Return the (x, y) coordinate for the center point of the cell that contains the specified text.  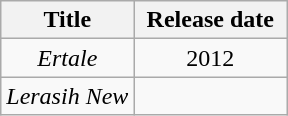
2012 (210, 58)
Release date (210, 20)
Ertale (68, 58)
Title (68, 20)
Lerasih New (68, 96)
